Return the (X, Y) coordinate for the center point of the cell that contains the specified text.  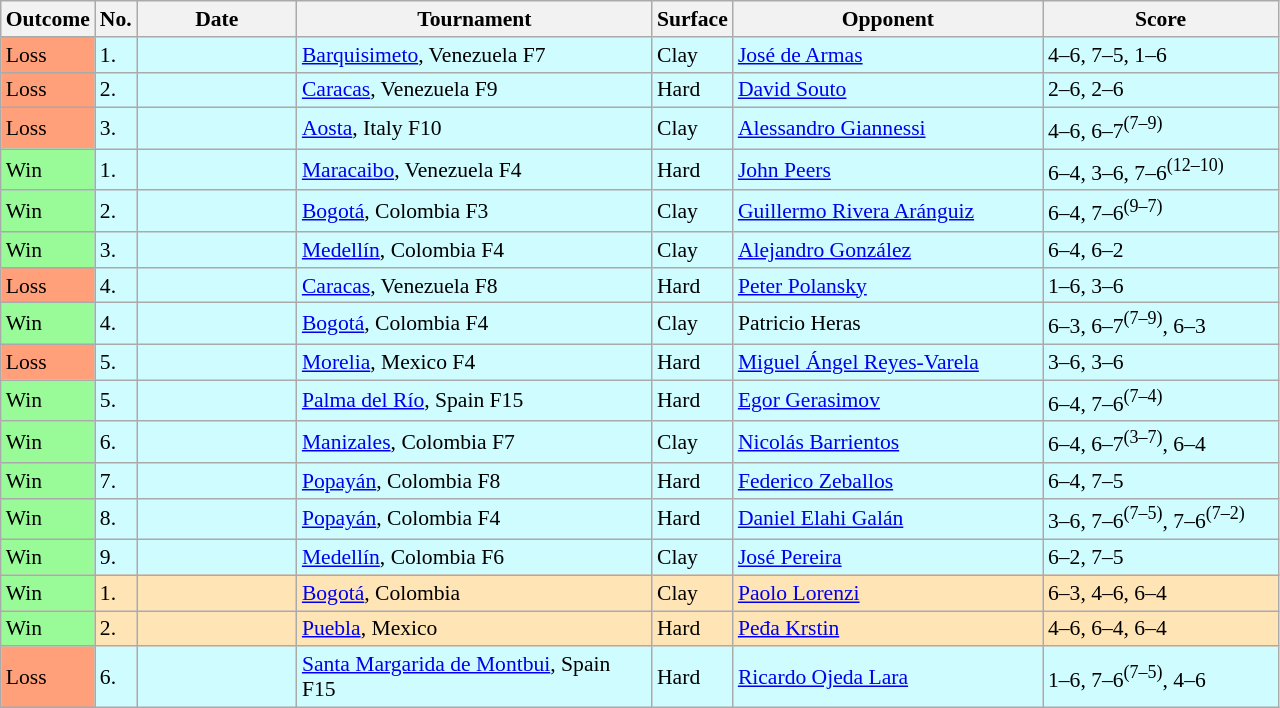
4–6, 6–7(7–9) (1160, 128)
Santa Margarida de Montbui, Spain F15 (474, 678)
7. (116, 481)
2–6, 2–6 (1160, 90)
Popayán, Colombia F8 (474, 481)
Puebla, Mexico (474, 629)
6–4, 6–2 (1160, 250)
6–3, 6–7(7–9), 6–3 (1160, 324)
9. (116, 558)
Patricio Heras (888, 324)
8. (116, 518)
Egor Gerasimov (888, 400)
Paolo Lorenzi (888, 593)
6–4, 7–5 (1160, 481)
Maracaibo, Venezuela F4 (474, 170)
No. (116, 19)
Palma del Río, Spain F15 (474, 400)
Score (1160, 19)
Guillermo Rivera Aránguiz (888, 212)
Medellín, Colombia F6 (474, 558)
1–6, 3–6 (1160, 286)
Caracas, Venezuela F9 (474, 90)
Aosta, Italy F10 (474, 128)
Ricardo Ojeda Lara (888, 678)
José Pereira (888, 558)
David Souto (888, 90)
6–4, 6–7(3–7), 6–4 (1160, 442)
3–6, 3–6 (1160, 363)
4–6, 7–5, 1–6 (1160, 55)
Opponent (888, 19)
John Peers (888, 170)
6–4, 7–6(7–4) (1160, 400)
Miguel Ángel Reyes-Varela (888, 363)
Medellín, Colombia F4 (474, 250)
Tournament (474, 19)
Bogotá, Colombia F3 (474, 212)
Date (217, 19)
Nicolás Barrientos (888, 442)
Bogotá, Colombia F4 (474, 324)
Federico Zeballos (888, 481)
Alessandro Giannessi (888, 128)
Daniel Elahi Galán (888, 518)
Bogotá, Colombia (474, 593)
Popayán, Colombia F4 (474, 518)
Peter Polansky (888, 286)
Peđa Krstin (888, 629)
Outcome (48, 19)
Manizales, Colombia F7 (474, 442)
6–3, 4–6, 6–4 (1160, 593)
6–2, 7–5 (1160, 558)
1–6, 7–6(7–5), 4–6 (1160, 678)
Morelia, Mexico F4 (474, 363)
4–6, 6–4, 6–4 (1160, 629)
3–6, 7–6(7–5), 7–6(7–2) (1160, 518)
6–4, 7–6(9–7) (1160, 212)
Caracas, Venezuela F8 (474, 286)
José de Armas (888, 55)
Barquisimeto, Venezuela F7 (474, 55)
Surface (692, 19)
6–4, 3–6, 7–6(12–10) (1160, 170)
Alejandro González (888, 250)
